Search for the cell housing the specified text and yield its [X, Y] center coordinate. 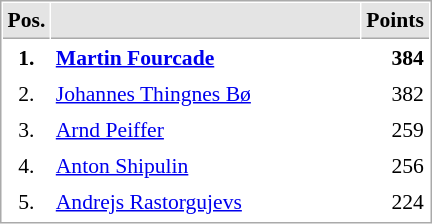
384 [396, 57]
5. [26, 201]
Johannes Thingnes Bø [206, 93]
Martin Fourcade [206, 57]
1. [26, 57]
256 [396, 165]
4. [26, 165]
224 [396, 201]
259 [396, 129]
Pos. [26, 21]
Anton Shipulin [206, 165]
Points [396, 21]
3. [26, 129]
Andrejs Rastorgujevs [206, 201]
Arnd Peiffer [206, 129]
382 [396, 93]
2. [26, 93]
